Return the (X, Y) coordinate for the center point of the cell that contains the specified text.  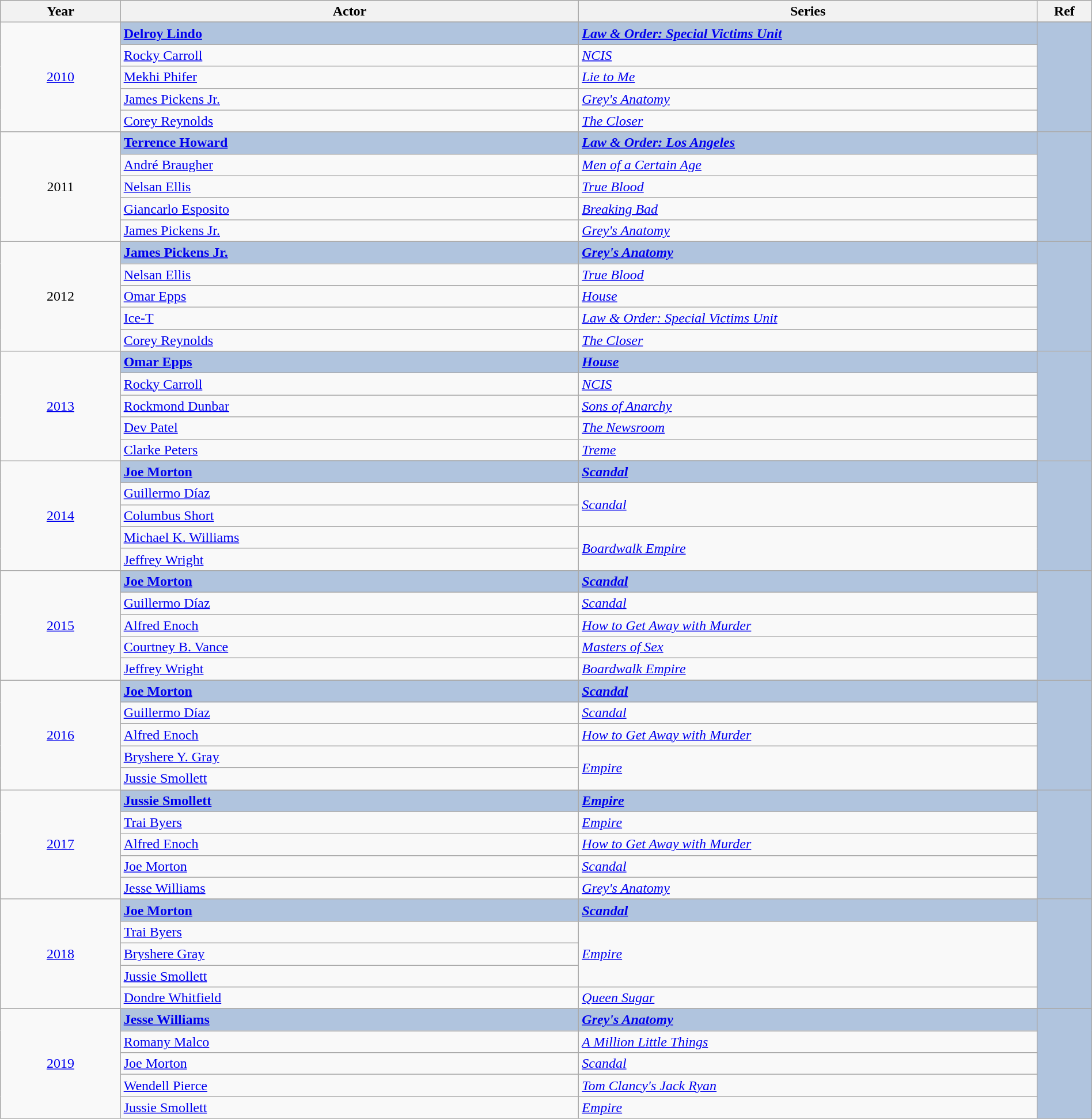
Terrence Howard (350, 143)
Bryshere Gray (350, 954)
2014 (60, 515)
Michael K. Williams (350, 537)
Wendell Pierce (350, 1086)
Mekhi Phifer (350, 77)
The Newsroom (808, 428)
Men of a Certain Age (808, 165)
Bryshere Y. Gray (350, 757)
Ref (1064, 12)
Year (60, 12)
2013 (60, 406)
Sons of Anarchy (808, 406)
Clarke Peters (350, 450)
Actor (350, 12)
A Million Little Things (808, 1042)
Dev Patel (350, 428)
Tom Clancy's Jack Ryan (808, 1086)
2016 (60, 735)
Series (808, 12)
2017 (60, 844)
Masters of Sex (808, 647)
Columbus Short (350, 515)
2019 (60, 1064)
Lie to Me (808, 77)
2010 (60, 77)
2011 (60, 187)
Breaking Bad (808, 208)
Romany Malco (350, 1042)
Rockmond Dunbar (350, 406)
Giancarlo Esposito (350, 208)
2015 (60, 625)
2018 (60, 954)
Delroy Lindo (350, 33)
Treme (808, 450)
Ice-T (350, 318)
2012 (60, 296)
Courtney B. Vance (350, 647)
Dondre Whitfield (350, 998)
Queen Sugar (808, 998)
André Braugher (350, 165)
Law & Order: Los Angeles (808, 143)
